Determine the (X, Y) coordinate at the center of the cell enclosing the given text.  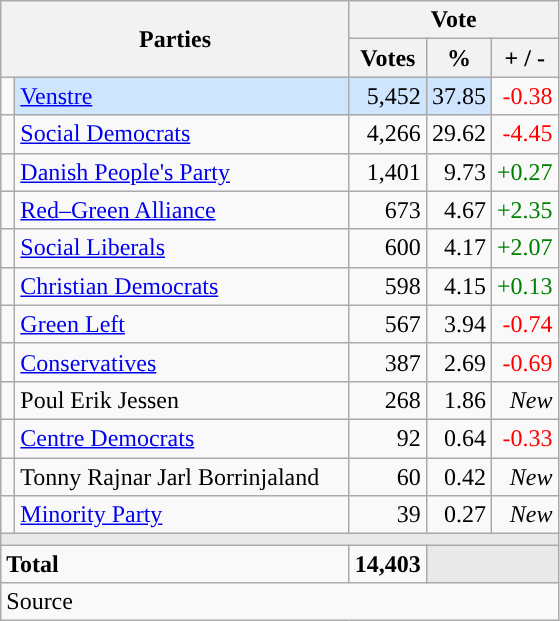
Red–Green Alliance (182, 210)
4.67 (458, 210)
Parties (176, 39)
Social Democrats (182, 134)
37.85 (458, 96)
Conservatives (182, 362)
Minority Party (182, 515)
9.73 (458, 172)
598 (388, 286)
29.62 (458, 134)
39 (388, 515)
Danish People's Party (182, 172)
14,403 (388, 564)
4,266 (388, 134)
+ / - (524, 58)
92 (388, 438)
2.69 (458, 362)
Tonny Rajnar Jarl Borrinjaland (182, 477)
5,452 (388, 96)
387 (388, 362)
0.27 (458, 515)
-0.74 (524, 324)
-4.45 (524, 134)
0.42 (458, 477)
4.15 (458, 286)
Green Left (182, 324)
60 (388, 477)
3.94 (458, 324)
268 (388, 400)
4.17 (458, 248)
1.86 (458, 400)
Centre Democrats (182, 438)
Venstre (182, 96)
+0.13 (524, 286)
Christian Democrats (182, 286)
673 (388, 210)
Vote (454, 20)
1,401 (388, 172)
Source (280, 602)
-0.38 (524, 96)
+2.35 (524, 210)
Social Liberals (182, 248)
-0.33 (524, 438)
Total (176, 564)
Votes (388, 58)
-0.69 (524, 362)
+2.07 (524, 248)
Poul Erik Jessen (182, 400)
600 (388, 248)
% (458, 58)
0.64 (458, 438)
+0.27 (524, 172)
567 (388, 324)
